Extract the (x, y) coordinate from the center of the cell holding the provided text.  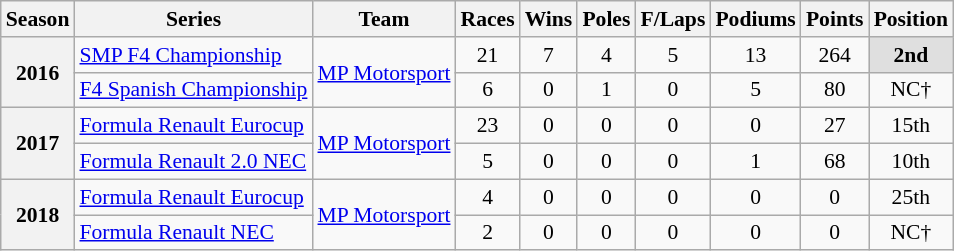
Season (38, 19)
7 (549, 55)
80 (835, 90)
2nd (911, 55)
23 (488, 126)
25th (911, 197)
2016 (38, 72)
F4 Spanish Championship (193, 90)
Series (193, 19)
6 (488, 90)
Formula Renault NEC (193, 233)
2018 (38, 214)
264 (835, 55)
27 (835, 126)
68 (835, 162)
15th (911, 126)
Wins (549, 19)
2017 (38, 144)
Races (488, 19)
Podiums (756, 19)
13 (756, 55)
Position (911, 19)
SMP F4 Championship (193, 55)
Poles (606, 19)
Formula Renault 2.0 NEC (193, 162)
21 (488, 55)
10th (911, 162)
F/Laps (672, 19)
Points (835, 19)
2 (488, 233)
Team (384, 19)
